Identify which cell holds the provided text, then report its (X, Y) central coordinate. 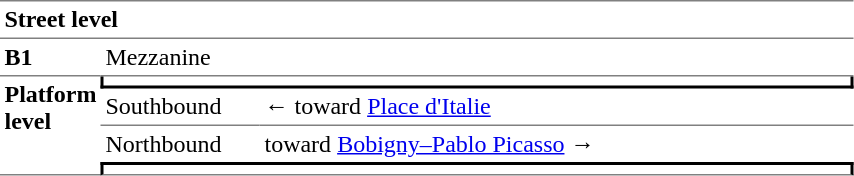
Northbound (180, 144)
Platform level (50, 126)
Southbound (180, 107)
Mezzanine (478, 58)
B1 (50, 58)
Street level (427, 20)
toward Bobigny–Pablo Picasso → (557, 144)
← toward Place d'Italie (557, 107)
